Output the (x, y) coordinate of the center of the cell containing the given text.  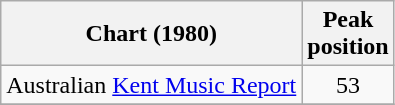
Chart (1980) (152, 34)
Australian Kent Music Report (152, 85)
53 (348, 85)
Peakposition (348, 34)
